For the text-containing cell, return its midpoint in (X, Y) coordinate format. 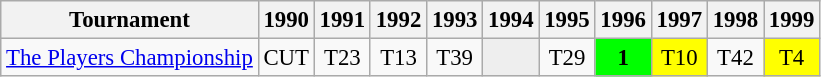
T23 (342, 58)
1 (623, 58)
1991 (342, 20)
The Players Championship (130, 58)
T13 (398, 58)
T39 (455, 58)
T4 (792, 58)
1998 (735, 20)
CUT (286, 58)
1990 (286, 20)
T10 (679, 58)
1996 (623, 20)
1995 (567, 20)
1999 (792, 20)
1994 (511, 20)
Tournament (130, 20)
1992 (398, 20)
1997 (679, 20)
T42 (735, 58)
T29 (567, 58)
1993 (455, 20)
